Return the (x, y) coordinate for the center point of the cell that contains the specified text.  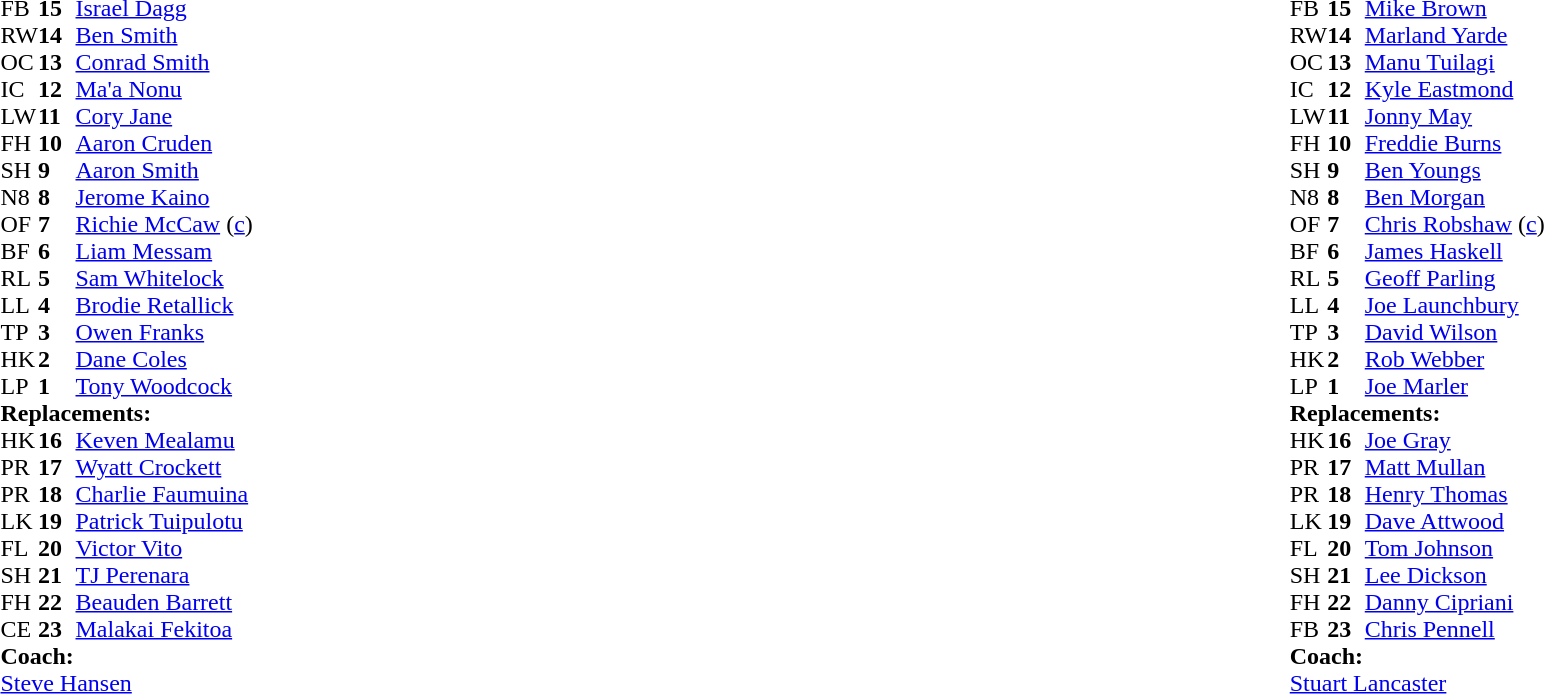
CE (19, 630)
Replacements: (126, 414)
Beauden Barrett (164, 602)
Ben Smith (164, 36)
Conrad Smith (164, 62)
Patrick Tuipulotu (164, 522)
Brodie Retallick (164, 306)
Aaron Cruden (164, 144)
Tony Woodcock (164, 386)
Charlie Faumuina (164, 494)
Coach: (126, 656)
Keven Mealamu (164, 440)
Aaron Smith (164, 170)
Dane Coles (164, 360)
Liam Messam (164, 252)
TJ Perenara (164, 576)
Sam Whitelock (164, 278)
Richie McCaw (c) (164, 224)
Owen Franks (164, 332)
FB (1309, 630)
Ma'a Nonu (164, 90)
Wyatt Crockett (164, 468)
Cory Jane (164, 116)
Jerome Kaino (164, 198)
Malakai Fekitoa (164, 630)
Victor Vito (164, 548)
